Capture the cell that displays the provided text and extract its (X, Y) central coordinate. 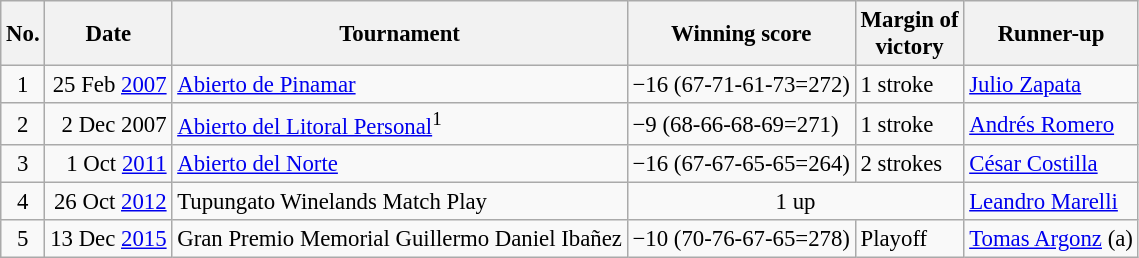
−9 (68-66-68-69=271) (741, 124)
César Costilla (1051, 164)
Date (108, 34)
2 strokes (910, 164)
Abierto de Pinamar (400, 85)
Margin ofvictory (910, 34)
Tomas Argonz (a) (1051, 239)
−16 (67-71-61-73=272) (741, 85)
1 up (796, 202)
Leandro Marelli (1051, 202)
2 (23, 124)
4 (23, 202)
Abierto del Litoral Personal1 (400, 124)
Playoff (910, 239)
13 Dec 2015 (108, 239)
Julio Zapata (1051, 85)
2 Dec 2007 (108, 124)
No. (23, 34)
Tupungato Winelands Match Play (400, 202)
Abierto del Norte (400, 164)
26 Oct 2012 (108, 202)
25 Feb 2007 (108, 85)
Andrés Romero (1051, 124)
−16 (67-67-65-65=264) (741, 164)
3 (23, 164)
Gran Premio Memorial Guillermo Daniel Ibañez (400, 239)
1 (23, 85)
Winning score (741, 34)
Runner-up (1051, 34)
−10 (70-76-67-65=278) (741, 239)
Tournament (400, 34)
1 Oct 2011 (108, 164)
5 (23, 239)
